Provide the (x, y) coordinate of the cell's center where the given text is located.  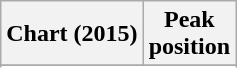
Peakposition (189, 34)
Chart (2015) (72, 34)
